Scan for the cell matching the given text and deliver its (X, Y) coordinate at center. 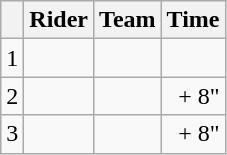
Time (193, 20)
2 (12, 96)
1 (12, 58)
Team (128, 20)
Rider (59, 20)
3 (12, 134)
